Determine the [X, Y] coordinate at the center of the cell enclosing the given text.  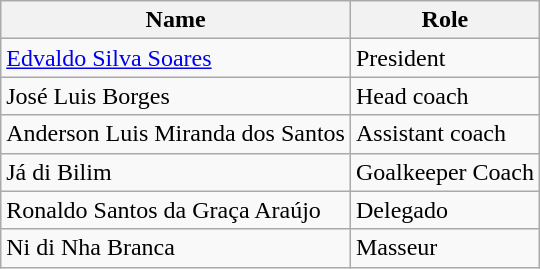
Ronaldo Santos da Graça Araújo [176, 210]
Name [176, 20]
José Luis Borges [176, 96]
Delegado [444, 210]
Anderson Luis Miranda dos Santos [176, 134]
Masseur [444, 248]
Role [444, 20]
President [444, 58]
Edvaldo Silva Soares [176, 58]
Head coach [444, 96]
Assistant coach [444, 134]
Ni di Nha Branca [176, 248]
Já di Bilim [176, 172]
Goalkeeper Coach [444, 172]
